For the text-containing cell, return its midpoint in (X, Y) coordinate format. 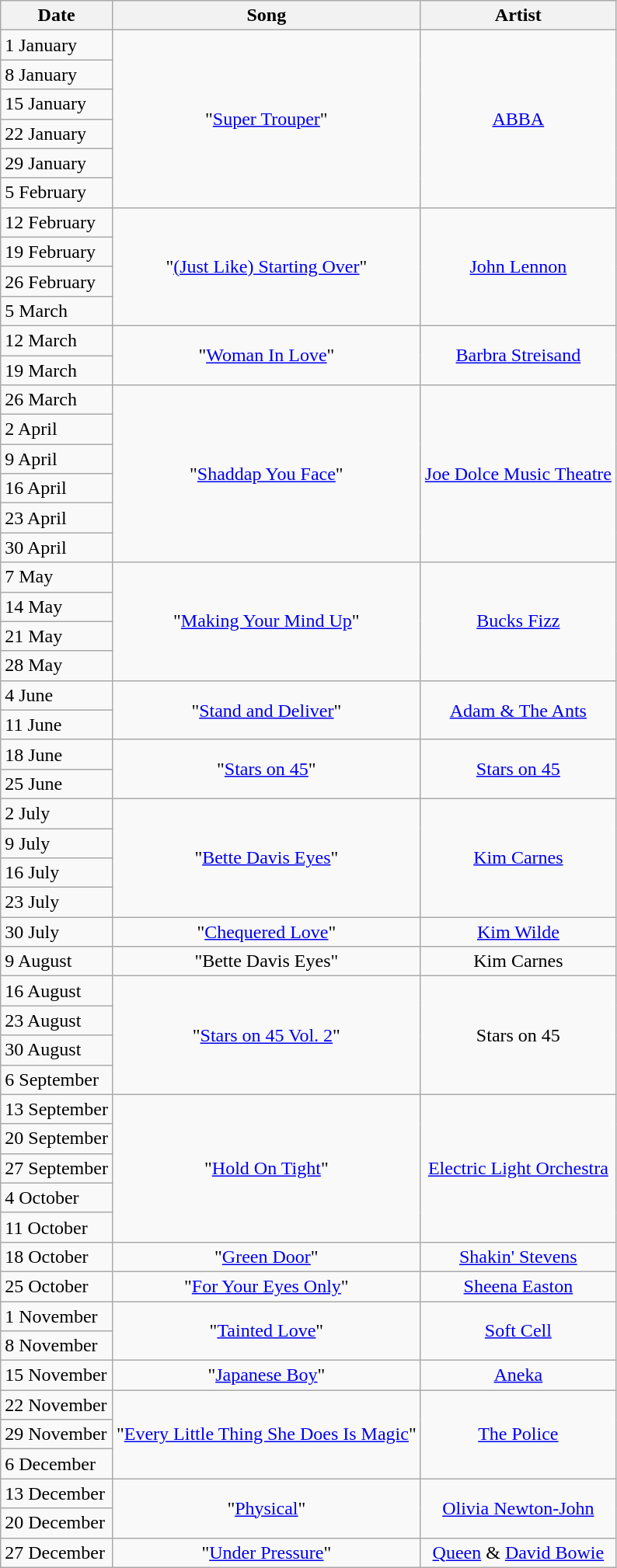
"Stars on 45" (266, 769)
11 June (57, 725)
1 November (57, 1316)
"Super Trouper" (266, 119)
"Every Little Thing She Does Is Magic" (266, 1434)
13 September (57, 1109)
4 October (57, 1198)
18 June (57, 754)
6 December (57, 1464)
13 December (57, 1493)
6 September (57, 1080)
John Lennon (518, 266)
Sheena Easton (518, 1286)
Bucks Fizz (518, 621)
12 March (57, 340)
Shakin' Stevens (518, 1257)
7 May (57, 577)
Queen & David Bowie (518, 1552)
"Tainted Love" (266, 1331)
Barbra Streisand (518, 355)
8 November (57, 1346)
ABBA (518, 119)
4 June (57, 695)
25 June (57, 784)
19 March (57, 370)
1 January (57, 45)
14 May (57, 607)
9 August (57, 961)
11 October (57, 1227)
16 April (57, 488)
22 November (57, 1405)
21 May (57, 636)
27 September (57, 1168)
20 December (57, 1523)
5 February (57, 193)
"Woman In Love" (266, 355)
16 August (57, 991)
25 October (57, 1286)
"For Your Eyes Only" (266, 1286)
23 April (57, 518)
12 February (57, 222)
15 November (57, 1375)
2 April (57, 429)
The Police (518, 1434)
"(Just Like) Starting Over" (266, 266)
9 July (57, 843)
"Under Pressure" (266, 1552)
Aneka (518, 1375)
"Stand and Deliver" (266, 710)
19 February (57, 252)
"Japanese Boy" (266, 1375)
2 July (57, 813)
22 January (57, 134)
20 September (57, 1139)
23 August (57, 1020)
27 December (57, 1552)
Electric Light Orchestra (518, 1168)
"Making Your Mind Up" (266, 621)
"Stars on 45 Vol. 2" (266, 1035)
5 March (57, 311)
29 January (57, 163)
30 July (57, 932)
"Green Door" (266, 1257)
28 May (57, 666)
Artist (518, 16)
"Shaddap You Face" (266, 474)
Joe Dolce Music Theatre (518, 474)
26 March (57, 400)
30 August (57, 1050)
18 October (57, 1257)
Olivia Newton-John (518, 1508)
9 April (57, 459)
8 January (57, 75)
30 April (57, 548)
29 November (57, 1434)
15 January (57, 104)
Date (57, 16)
"Physical" (266, 1508)
Kim Wilde (518, 932)
"Hold On Tight" (266, 1168)
Song (266, 16)
Adam & The Ants (518, 710)
Soft Cell (518, 1331)
26 February (57, 281)
16 July (57, 873)
23 July (57, 902)
"Chequered Love" (266, 932)
